From the cell containing the given text, extract its center point as (x, y) coordinate. 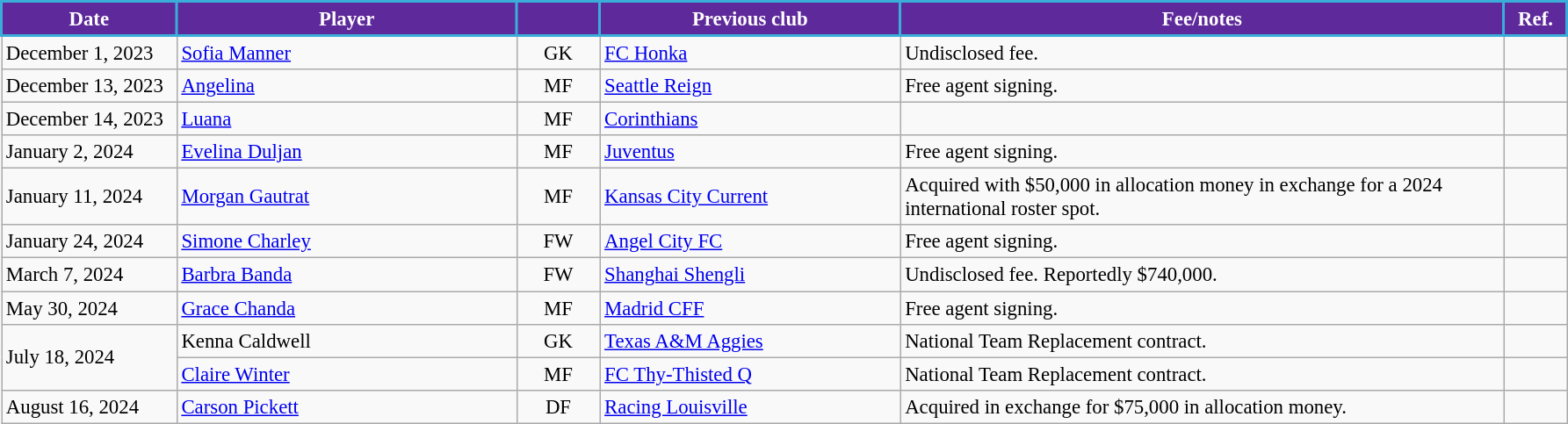
Corinthians (750, 119)
FC Honka (750, 53)
Simone Charley (346, 241)
Undisclosed fee. Reportedly $740,000. (1202, 275)
Racing Louisville (750, 406)
Date (90, 19)
December 1, 2023 (90, 53)
Carson Pickett (346, 406)
Kenna Caldwell (346, 341)
March 7, 2024 (90, 275)
Texas A&M Aggies (750, 341)
Shanghai Shengli (750, 275)
Seattle Reign (750, 86)
July 18, 2024 (90, 356)
FC Thy-Thisted Q (750, 374)
Player (346, 19)
Kansas City Current (750, 197)
August 16, 2024 (90, 406)
May 30, 2024 (90, 308)
Madrid CFF (750, 308)
Juventus (750, 152)
Sofia Manner (346, 53)
Barbra Banda (346, 275)
Previous club (750, 19)
December 14, 2023 (90, 119)
Ref. (1535, 19)
Angel City FC (750, 241)
Luana (346, 119)
Morgan Gautrat (346, 197)
Claire Winter (346, 374)
Grace Chanda (346, 308)
December 13, 2023 (90, 86)
January 11, 2024 (90, 197)
Fee/notes (1202, 19)
DF (559, 406)
Acquired in exchange for $75,000 in allocation money. (1202, 406)
Acquired with $50,000 in allocation money in exchange for a 2024 international roster spot. (1202, 197)
January 2, 2024 (90, 152)
January 24, 2024 (90, 241)
Evelina Duljan (346, 152)
Undisclosed fee. (1202, 53)
Angelina (346, 86)
